Search for the cell housing the specified text and yield its (x, y) center coordinate. 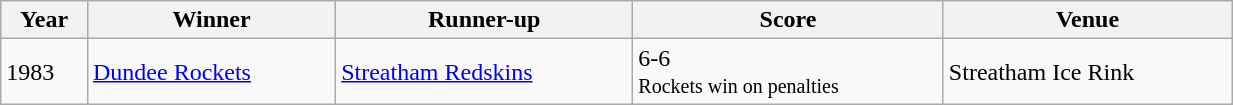
Dundee Rockets (211, 72)
Streatham Redskins (484, 72)
Streatham Ice Rink (1087, 72)
Year (44, 20)
6-6Rockets win on penalties (788, 72)
Winner (211, 20)
Runner-up (484, 20)
1983 (44, 72)
Venue (1087, 20)
Score (788, 20)
